Pinpoint the cell where the given text exists, returning its [X, Y] midpoint coordinate. 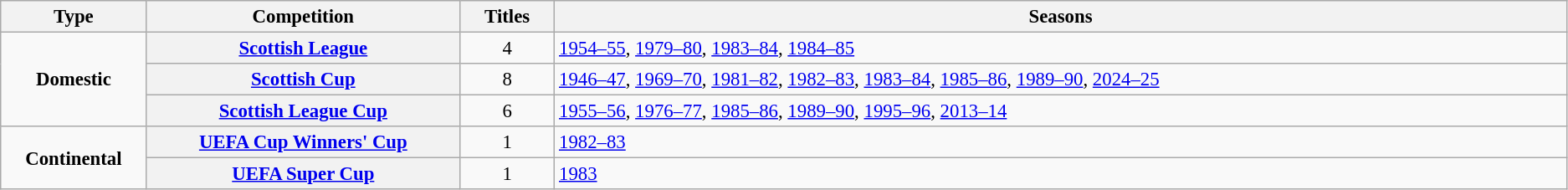
Scottish League [303, 49]
Scottish Cup [303, 80]
1983 [1061, 174]
Titles [507, 17]
UEFA Cup Winners' Cup [303, 142]
Continental [74, 157]
Domestic [74, 80]
UEFA Super Cup [303, 174]
Seasons [1061, 17]
6 [507, 111]
Scottish League Cup [303, 111]
4 [507, 49]
Competition [303, 17]
1955–56, 1976–77, 1985–86, 1989–90, 1995–96, 2013–14 [1061, 111]
Type [74, 17]
1982–83 [1061, 142]
8 [507, 80]
1954–55, 1979–80, 1983–84, 1984–85 [1061, 49]
1946–47, 1969–70, 1981–82, 1982–83, 1983–84, 1985–86, 1989–90, 2024–25 [1061, 80]
